Return [x, y] of the center of cell containing provided text 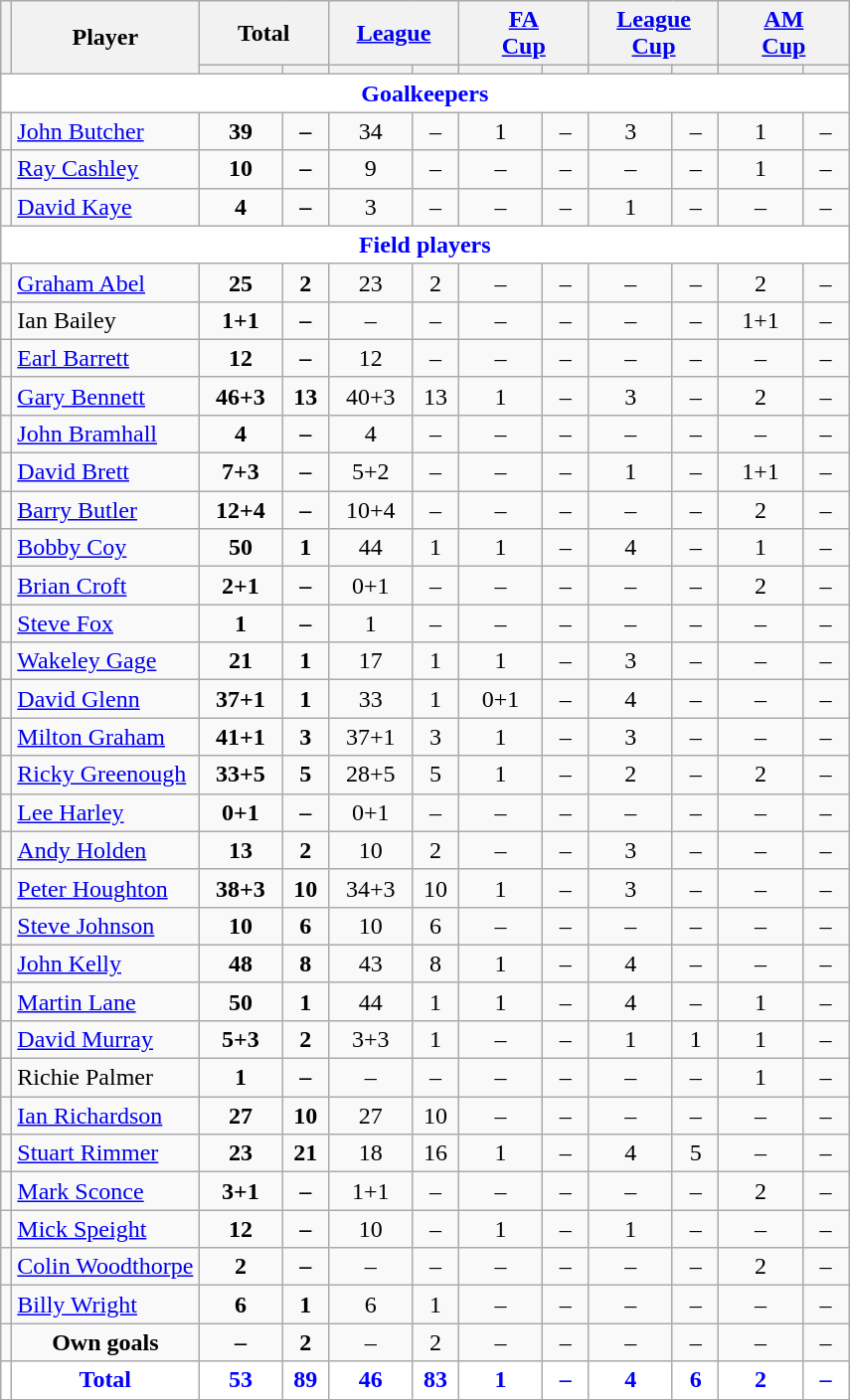
25 [241, 282]
9 [371, 169]
3+1 [241, 1191]
Field players [425, 245]
League [394, 34]
David Kaye [105, 207]
David Murray [105, 1040]
5+2 [371, 472]
Earl Barrett [105, 358]
3+3 [371, 1040]
34+3 [371, 888]
33+5 [241, 775]
33 [371, 699]
7+3 [241, 472]
John Bramhall [105, 435]
40+3 [371, 396]
Ian Richardson [105, 1116]
Mick Speight [105, 1229]
34 [371, 131]
83 [435, 1380]
Billy Wright [105, 1305]
10+4 [371, 510]
43 [371, 963]
Steve Johnson [105, 926]
Wakeley Gage [105, 661]
12+4 [241, 510]
18 [371, 1153]
Own goals [105, 1342]
5+3 [241, 1040]
48 [241, 963]
Ray Cashley [105, 169]
John Kelly [105, 963]
Ricky Greenough [105, 775]
Graham Abel [105, 282]
Milton Graham [105, 737]
38+3 [241, 888]
Mark Sconce [105, 1191]
16 [435, 1153]
Ian Bailey [105, 320]
46 [371, 1380]
Peter Houghton [105, 888]
89 [306, 1380]
53 [241, 1380]
Stuart Rimmer [105, 1153]
Brian Croft [105, 586]
Andy Holden [105, 850]
41+1 [241, 737]
Steve Fox [105, 623]
Lee Harley [105, 812]
Richie Palmer [105, 1078]
Gary Bennett [105, 396]
FACup [523, 34]
Bobby Coy [105, 548]
2+1 [241, 586]
28+5 [371, 775]
LeagueCup [654, 34]
Colin Woodthorpe [105, 1267]
46+3 [241, 396]
39 [241, 131]
Player [105, 38]
Barry Butler [105, 510]
David Glenn [105, 699]
John Butcher [105, 131]
AMCup [783, 34]
Goalkeepers [425, 93]
17 [371, 661]
Martin Lane [105, 1001]
David Brett [105, 472]
